Pinpoint the cell where the given text exists, returning its (X, Y) midpoint coordinate. 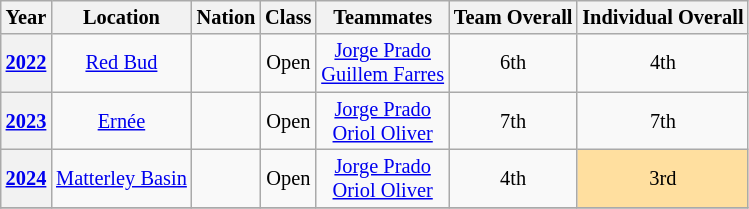
Individual Overall (662, 17)
Location (121, 17)
Ernée (121, 121)
2023 (26, 121)
2022 (26, 63)
Class (288, 17)
2024 (26, 178)
Teammates (382, 17)
Matterley Basin (121, 178)
Jorge PradoGuillem Farres (382, 63)
Red Bud (121, 63)
6th (513, 63)
Year (26, 17)
3rd (662, 178)
Nation (226, 17)
Team Overall (513, 17)
